Determine the (X, Y) coordinate at the center of the cell enclosing the given text.  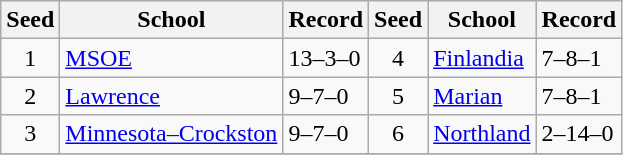
MSOE (172, 58)
Minnesota–Crockston (172, 134)
5 (398, 96)
2–14–0 (579, 134)
Lawrence (172, 96)
Northland (482, 134)
1 (30, 58)
6 (398, 134)
2 (30, 96)
3 (30, 134)
4 (398, 58)
13–3–0 (326, 58)
Marian (482, 96)
Finlandia (482, 58)
